Extract the [x, y] coordinate from the center of the cell holding the provided text.  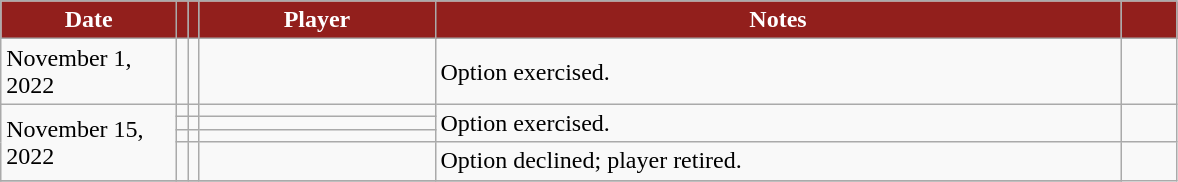
Date [89, 20]
November 1, 2022 [89, 72]
Option declined; player retired. [778, 161]
November 15, 2022 [89, 142]
Player [317, 20]
Notes [778, 20]
